Detect which cell encompasses the target text, then output its (x, y) center coordinate. 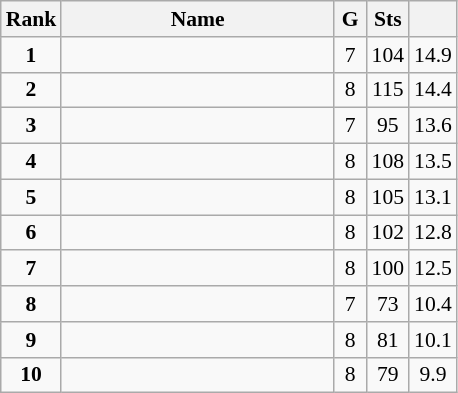
13.1 (433, 197)
12.8 (433, 233)
Rank (32, 19)
14.4 (433, 90)
G (350, 19)
104 (388, 55)
100 (388, 269)
10.1 (433, 340)
6 (32, 233)
9 (32, 340)
81 (388, 340)
115 (388, 90)
79 (388, 375)
Sts (388, 19)
13.6 (433, 126)
4 (32, 162)
3 (32, 126)
14.9 (433, 55)
102 (388, 233)
1 (32, 55)
Name (198, 19)
105 (388, 197)
95 (388, 126)
2 (32, 90)
108 (388, 162)
5 (32, 197)
13.5 (433, 162)
9.9 (433, 375)
10.4 (433, 304)
10 (32, 375)
12.5 (433, 269)
73 (388, 304)
